From the cell containing the given text, extract its center point as (x, y) coordinate. 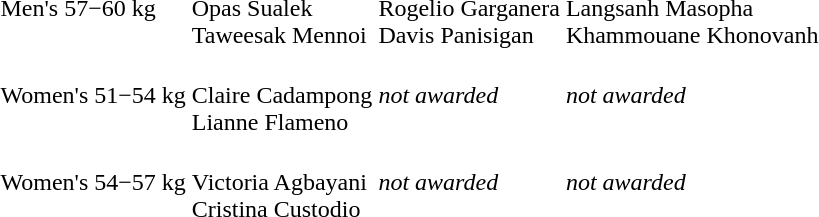
Claire CadampongLianne Flameno (282, 95)
not awarded (469, 95)
